Return (X, Y) of the center of cell containing provided text 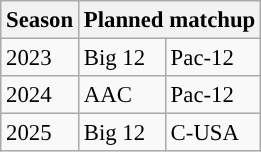
Season (40, 20)
Planned matchup (169, 20)
2024 (40, 95)
C-USA (212, 133)
2023 (40, 58)
2025 (40, 133)
AAC (122, 95)
